Output the (X, Y) coordinate of the center of the cell containing the given text.  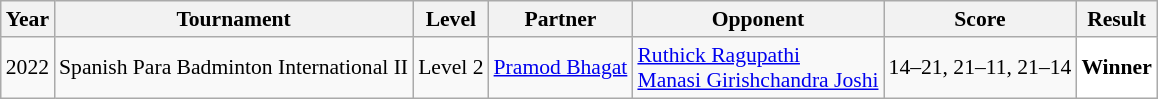
Year (28, 19)
Partner (561, 19)
Result (1116, 19)
Pramod Bhagat (561, 68)
Ruthick Ragupathi Manasi Girishchandra Joshi (758, 68)
2022 (28, 68)
14–21, 21–11, 21–14 (980, 68)
Level (450, 19)
Winner (1116, 68)
Opponent (758, 19)
Level 2 (450, 68)
Tournament (234, 19)
Spanish Para Badminton International II (234, 68)
Score (980, 19)
